Pinpoint the cell where the given text exists, returning its (X, Y) midpoint coordinate. 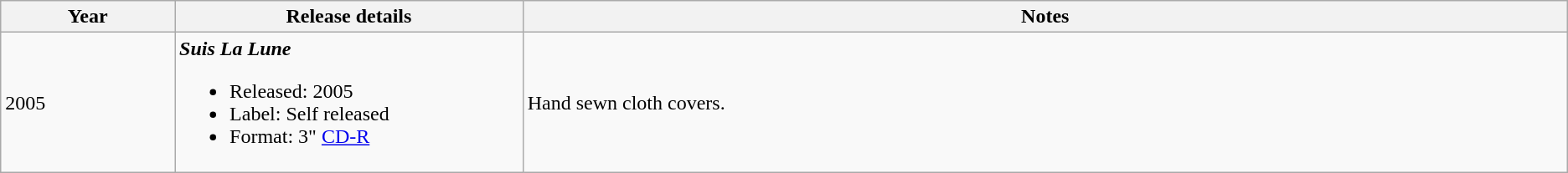
2005 (88, 102)
Suis La LuneReleased: 2005Label: Self releasedFormat: 3" CD-R (349, 102)
Hand sewn cloth covers. (1045, 102)
Notes (1045, 17)
Release details (349, 17)
Year (88, 17)
